Return the [X, Y] coordinate for the center point of the cell that contains the specified text.  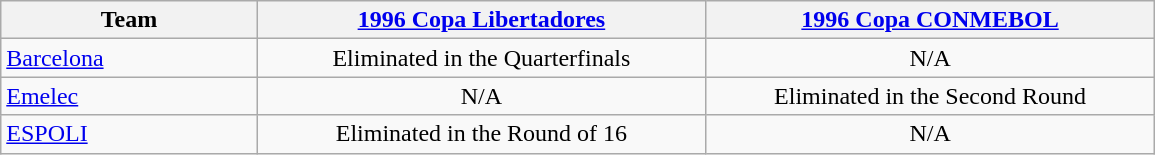
1996 Copa Libertadores [482, 20]
ESPOLI [129, 134]
Eliminated in the Quarterfinals [482, 58]
Eliminated in the Second Round [930, 96]
Emelec [129, 96]
Barcelona [129, 58]
1996 Copa CONMEBOL [930, 20]
Eliminated in the Round of 16 [482, 134]
Team [129, 20]
